Find where the given text appears and provide that cell's center as [X, Y] coordinate. 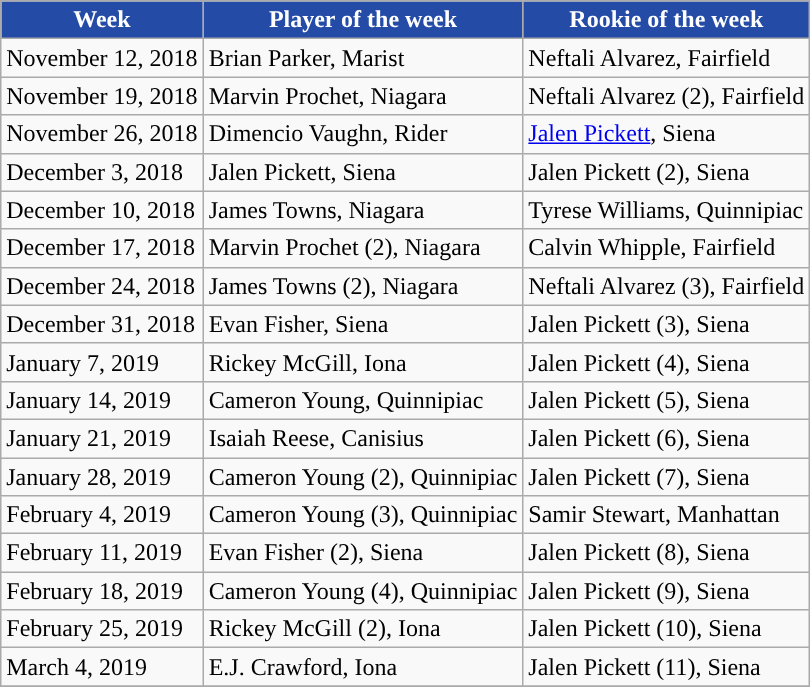
November 26, 2018 [102, 134]
February 4, 2019 [102, 515]
Jalen Pickett (7), Siena [666, 477]
James Towns (2), Niagara [363, 286]
November 12, 2018 [102, 58]
Jalen Pickett (4), Siena [666, 362]
Marvin Prochet, Niagara [363, 96]
Evan Fisher (2), Siena [363, 553]
Evan Fisher, Siena [363, 324]
E.J. Crawford, Iona [363, 667]
November 19, 2018 [102, 96]
Jalen Pickett (3), Siena [666, 324]
December 24, 2018 [102, 286]
Jalen Pickett (10), Siena [666, 629]
February 11, 2019 [102, 553]
Neftali Alvarez (2), Fairfield [666, 96]
Rickey McGill, Iona [363, 362]
Jalen Pickett (9), Siena [666, 591]
Jalen Pickett (5), Siena [666, 400]
Cameron Young, Quinnipiac [363, 400]
Rickey McGill (2), Iona [363, 629]
Jalen Pickett (8), Siena [666, 553]
Rookie of the week [666, 20]
Cameron Young (3), Quinnipiac [363, 515]
December 17, 2018 [102, 248]
Neftali Alvarez (3), Fairfield [666, 286]
Jalen Pickett (2), Siena [666, 172]
Brian Parker, Marist [363, 58]
February 18, 2019 [102, 591]
James Towns, Niagara [363, 210]
Calvin Whipple, Fairfield [666, 248]
Marvin Prochet (2), Niagara [363, 248]
Jalen Pickett (6), Siena [666, 438]
December 3, 2018 [102, 172]
February 25, 2019 [102, 629]
Cameron Young (4), Quinnipiac [363, 591]
Player of the week [363, 20]
Jalen Pickett (11), Siena [666, 667]
December 31, 2018 [102, 324]
December 10, 2018 [102, 210]
Week [102, 20]
Tyrese Williams, Quinnipiac [666, 210]
Samir Stewart, Manhattan [666, 515]
Neftali Alvarez, Fairfield [666, 58]
March 4, 2019 [102, 667]
January 28, 2019 [102, 477]
Isaiah Reese, Canisius [363, 438]
January 7, 2019 [102, 362]
January 14, 2019 [102, 400]
Cameron Young (2), Quinnipiac [363, 477]
January 21, 2019 [102, 438]
Dimencio Vaughn, Rider [363, 134]
